Search for the cell housing the specified text and yield its [X, Y] center coordinate. 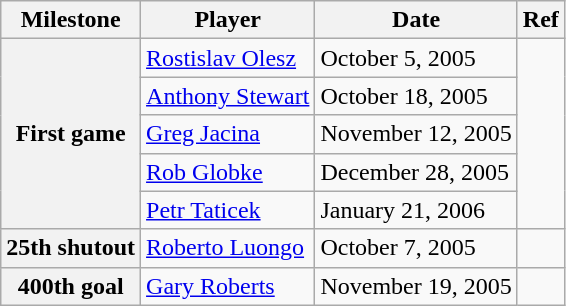
400th goal [71, 286]
Greg Jacina [228, 134]
October 18, 2005 [416, 96]
December 28, 2005 [416, 172]
Date [416, 20]
October 7, 2005 [416, 248]
Roberto Luongo [228, 248]
Rostislav Olesz [228, 58]
25th shutout [71, 248]
Ref [540, 20]
Rob Globke [228, 172]
Anthony Stewart [228, 96]
November 12, 2005 [416, 134]
First game [71, 134]
Milestone [71, 20]
Player [228, 20]
January 21, 2006 [416, 210]
November 19, 2005 [416, 286]
Gary Roberts [228, 286]
Petr Taticek [228, 210]
October 5, 2005 [416, 58]
